For the text-containing cell, return its midpoint in [x, y] coordinate format. 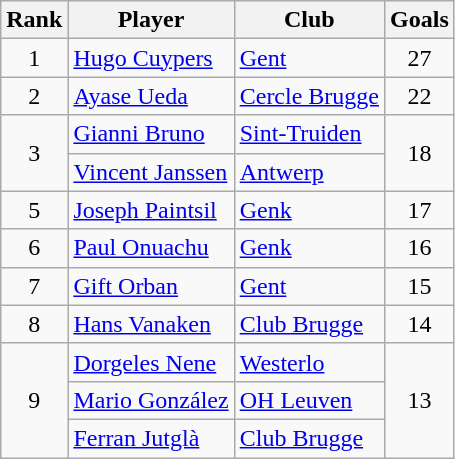
Sint-Truiden [309, 134]
Player [151, 20]
3 [34, 153]
1 [34, 58]
Paul Onuachu [151, 248]
17 [420, 210]
Mario González [151, 400]
27 [420, 58]
Westerlo [309, 362]
16 [420, 248]
Rank [34, 20]
Dorgeles Nene [151, 362]
18 [420, 153]
OH Leuven [309, 400]
9 [34, 400]
5 [34, 210]
Vincent Janssen [151, 172]
Antwerp [309, 172]
13 [420, 400]
8 [34, 324]
2 [34, 96]
Joseph Paintsil [151, 210]
Gianni Bruno [151, 134]
Gift Orban [151, 286]
Ayase Ueda [151, 96]
7 [34, 286]
Hans Vanaken [151, 324]
Club [309, 20]
22 [420, 96]
Goals [420, 20]
14 [420, 324]
Hugo Cuypers [151, 58]
6 [34, 248]
Ferran Jutglà [151, 438]
Cercle Brugge [309, 96]
15 [420, 286]
